Detect which cell encompasses the target text, then output its (X, Y) center coordinate. 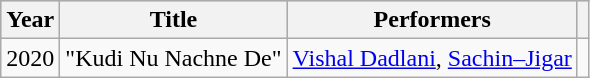
"Kudi Nu Nachne De" (174, 58)
Vishal Dadlani, Sachin–Jigar (432, 58)
2020 (30, 58)
Title (174, 20)
Year (30, 20)
Performers (432, 20)
